Extract the (x, y) coordinate from the center of the cell holding the provided text.  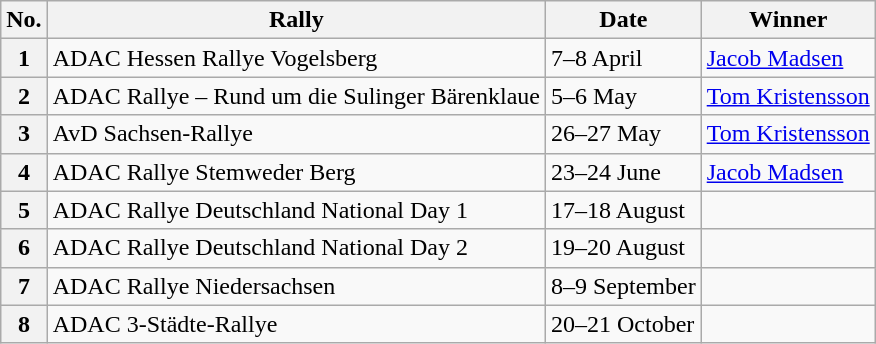
8–9 September (623, 286)
AvD Sachsen-Rallye (296, 134)
ADAC Rallye Stemweder Berg (296, 172)
26–27 May (623, 134)
8 (24, 324)
ADAC Rallye Deutschland National Day 2 (296, 248)
23–24 June (623, 172)
7–8 April (623, 58)
ADAC Hessen Rallye Vogelsberg (296, 58)
2 (24, 96)
5 (24, 210)
No. (24, 20)
ADAC Rallye Niedersachsen (296, 286)
Winner (788, 20)
7 (24, 286)
Date (623, 20)
17–18 August (623, 210)
19–20 August (623, 248)
ADAC 3-Städte-Rallye (296, 324)
5–6 May (623, 96)
20–21 October (623, 324)
ADAC Rallye – Rund um die Sulinger Bärenklaue (296, 96)
6 (24, 248)
3 (24, 134)
1 (24, 58)
4 (24, 172)
Rally (296, 20)
ADAC Rallye Deutschland National Day 1 (296, 210)
